Find where the given text appears and provide that cell's center as [X, Y] coordinate. 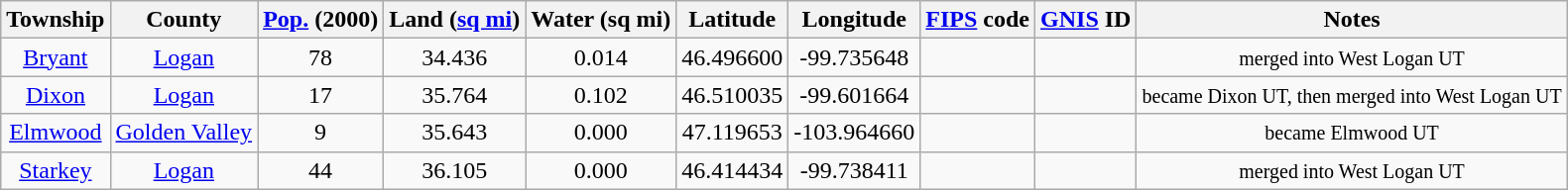
44 [321, 170]
78 [321, 57]
Notes [1352, 20]
-99.738411 [855, 170]
Bryant [56, 57]
0.102 [601, 95]
Starkey [56, 170]
46.510035 [732, 95]
0.014 [601, 57]
Elmwood [56, 133]
9 [321, 133]
36.105 [454, 170]
became Elmwood UT [1352, 133]
Dixon [56, 95]
Water (sq mi) [601, 20]
-99.601664 [855, 95]
Pop. (2000) [321, 20]
County [184, 20]
Township [56, 20]
FIPS code [978, 20]
46.496600 [732, 57]
Latitude [732, 20]
17 [321, 95]
35.764 [454, 95]
became Dixon UT, then merged into West Logan UT [1352, 95]
35.643 [454, 133]
Longitude [855, 20]
46.414434 [732, 170]
34.436 [454, 57]
GNIS ID [1086, 20]
Land (sq mi) [454, 20]
47.119653 [732, 133]
-99.735648 [855, 57]
Golden Valley [184, 133]
-103.964660 [855, 133]
